Extract the (x, y) coordinate from the center of the cell holding the provided text.  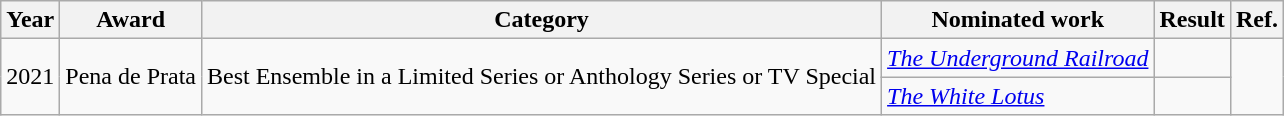
2021 (30, 77)
The White Lotus (1018, 96)
The Underground Railroad (1018, 58)
Category (541, 20)
Year (30, 20)
Best Ensemble in a Limited Series or Anthology Series or TV Special (541, 77)
Ref. (1256, 20)
Nominated work (1018, 20)
Award (131, 20)
Pena de Prata (131, 77)
Result (1192, 20)
